Return [x, y] of the center of cell containing provided text 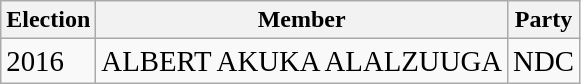
NDC [544, 61]
Party [544, 20]
2016 [48, 61]
ALBERT AKUKA ALALZUUGA [302, 61]
Election [48, 20]
Member [302, 20]
